Search for the cell housing the specified text and yield its [X, Y] center coordinate. 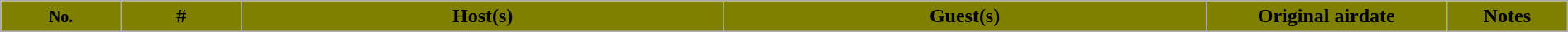
Notes [1507, 16]
No. [61, 16]
# [181, 16]
Guest(s) [964, 16]
Original airdate [1327, 16]
Host(s) [483, 16]
